Identify which cell holds the provided text, then report its (x, y) central coordinate. 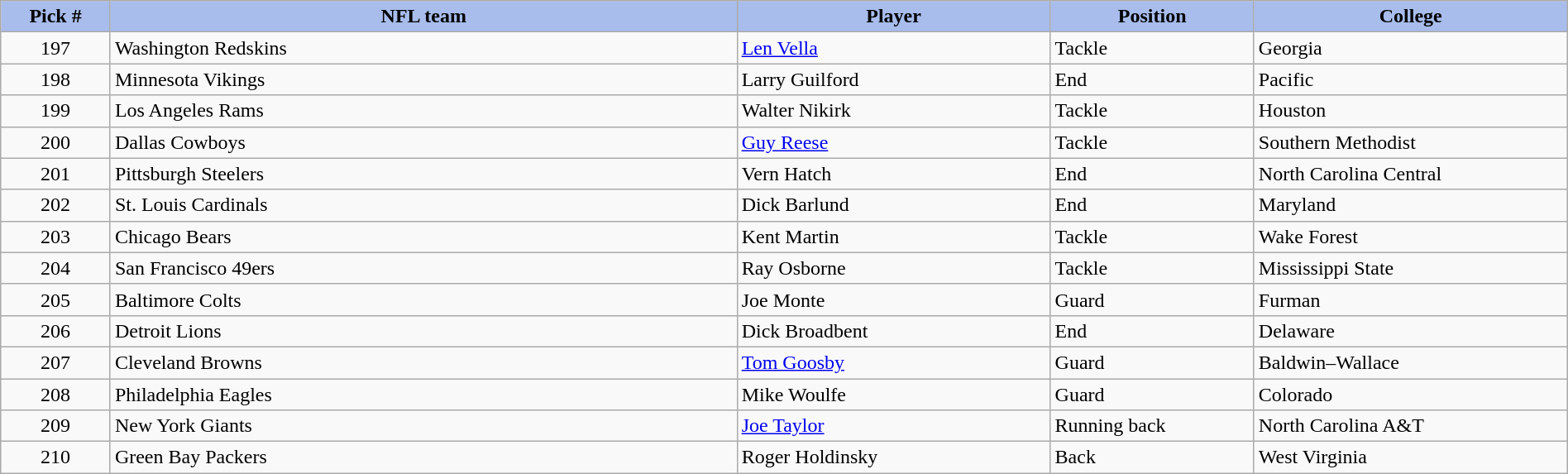
197 (56, 48)
Minnesota Vikings (423, 79)
200 (56, 142)
Chicago Bears (423, 237)
Cleveland Browns (423, 362)
Dallas Cowboys (423, 142)
Guy Reese (893, 142)
Georgia (1411, 48)
Colorado (1411, 395)
Walter Nikirk (893, 111)
Southern Methodist (1411, 142)
205 (56, 299)
209 (56, 426)
Pittsburgh Steelers (423, 174)
208 (56, 395)
Back (1152, 457)
Detroit Lions (423, 331)
202 (56, 205)
Mississippi State (1411, 268)
North Carolina Central (1411, 174)
Wake Forest (1411, 237)
199 (56, 111)
Ray Osborne (893, 268)
NFL team (423, 17)
Roger Holdinsky (893, 457)
Kent Martin (893, 237)
210 (56, 457)
Dick Broadbent (893, 331)
Mike Woulfe (893, 395)
Joe Monte (893, 299)
North Carolina A&T (1411, 426)
203 (56, 237)
201 (56, 174)
St. Louis Cardinals (423, 205)
Pacific (1411, 79)
Dick Barlund (893, 205)
207 (56, 362)
Joe Taylor (893, 426)
Green Bay Packers (423, 457)
Player (893, 17)
New York Giants (423, 426)
Vern Hatch (893, 174)
Furman (1411, 299)
Position (1152, 17)
Washington Redskins (423, 48)
College (1411, 17)
Len Vella (893, 48)
Baltimore Colts (423, 299)
Running back (1152, 426)
Larry Guilford (893, 79)
Los Angeles Rams (423, 111)
West Virginia (1411, 457)
204 (56, 268)
Baldwin–Wallace (1411, 362)
Philadelphia Eagles (423, 395)
206 (56, 331)
Maryland (1411, 205)
198 (56, 79)
Houston (1411, 111)
San Francisco 49ers (423, 268)
Pick # (56, 17)
Tom Goosby (893, 362)
Delaware (1411, 331)
